Determine the [x, y] coordinate at the center of the cell enclosing the given text.  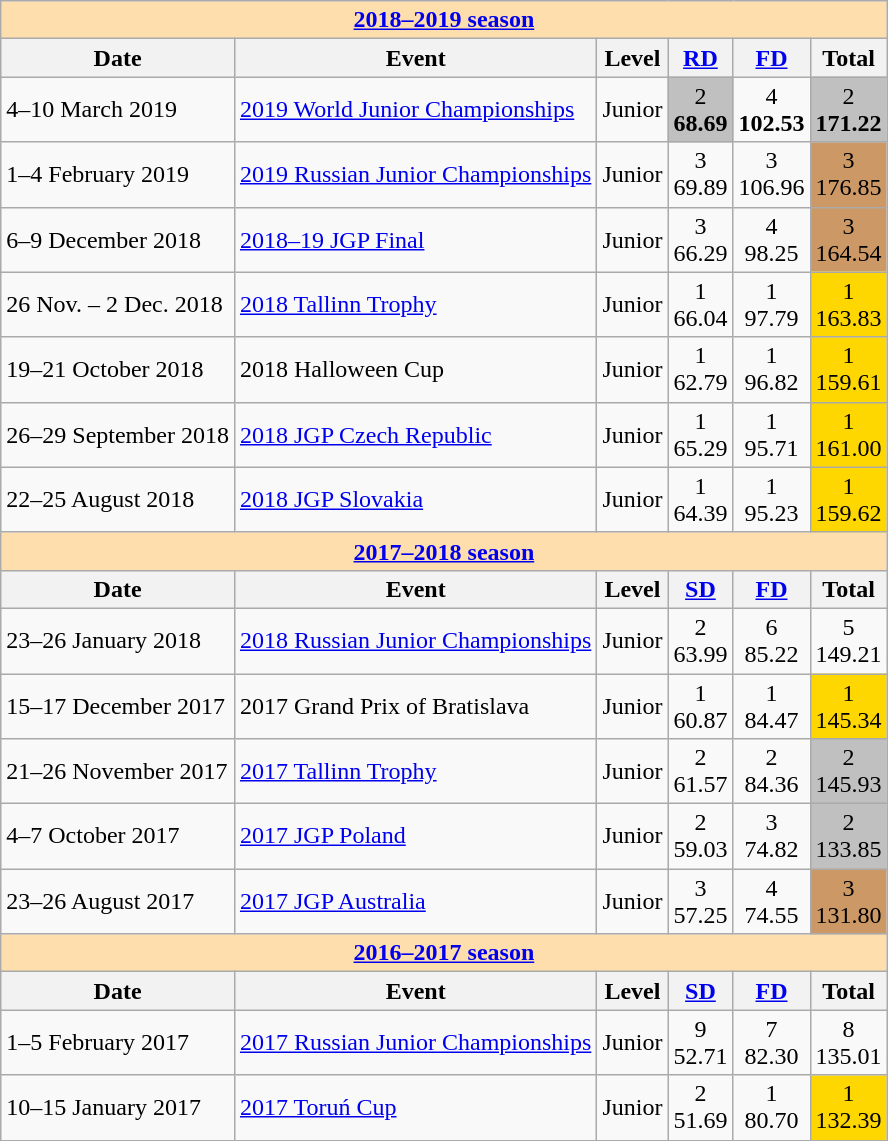
1 95.71 [772, 434]
2 51.69 [700, 1108]
1 163.83 [848, 304]
2 63.99 [700, 640]
2017 JGP Poland [415, 836]
21–26 November 2017 [118, 772]
2017 Toruń Cup [415, 1108]
1–5 February 2017 [118, 1042]
2 145.93 [848, 772]
1 159.61 [848, 370]
1–4 February 2019 [118, 174]
RD [700, 58]
1 62.79 [700, 370]
26 Nov. – 2 Dec. 2018 [118, 304]
4 74.55 [772, 902]
1 80.70 [772, 1108]
2016–2017 season [444, 953]
26–29 September 2018 [118, 434]
3 74.82 [772, 836]
3 57.25 [700, 902]
1 145.34 [848, 706]
2019 World Junior Championships [415, 110]
2018 JGP Czech Republic [415, 434]
2018–19 JGP Final [415, 240]
23–26 January 2018 [118, 640]
2019 Russian Junior Championships [415, 174]
8 135.01 [848, 1042]
1 64.39 [700, 500]
1 132.39 [848, 1108]
2017–2018 season [444, 551]
4–7 October 2017 [118, 836]
1 159.62 [848, 500]
2018–2019 season [444, 20]
2 84.36 [772, 772]
15–17 December 2017 [118, 706]
2 171.22 [848, 110]
10–15 January 2017 [118, 1108]
3 106.96 [772, 174]
2018 Halloween Cup [415, 370]
1 66.04 [700, 304]
6–9 December 2018 [118, 240]
1 60.87 [700, 706]
2018 JGP Slovakia [415, 500]
1 95.23 [772, 500]
1 161.00 [848, 434]
4 98.25 [772, 240]
9 52.71 [700, 1042]
7 82.30 [772, 1042]
2017 JGP Australia [415, 902]
2 59.03 [700, 836]
5 149.21 [848, 640]
2018 Tallinn Trophy [415, 304]
2 61.57 [700, 772]
1 84.47 [772, 706]
1 97.79 [772, 304]
2017 Tallinn Trophy [415, 772]
2018 Russian Junior Championships [415, 640]
3 164.54 [848, 240]
2017 Grand Prix of Bratislava [415, 706]
4 102.53 [772, 110]
2 68.69 [700, 110]
3 69.89 [700, 174]
2 133.85 [848, 836]
1 65.29 [700, 434]
3 176.85 [848, 174]
2017 Russian Junior Championships [415, 1042]
19–21 October 2018 [118, 370]
3 66.29 [700, 240]
6 85.22 [772, 640]
22–25 August 2018 [118, 500]
4–10 March 2019 [118, 110]
3 131.80 [848, 902]
1 96.82 [772, 370]
23–26 August 2017 [118, 902]
